Output the [X, Y] coordinate of the center of the cell containing the given text.  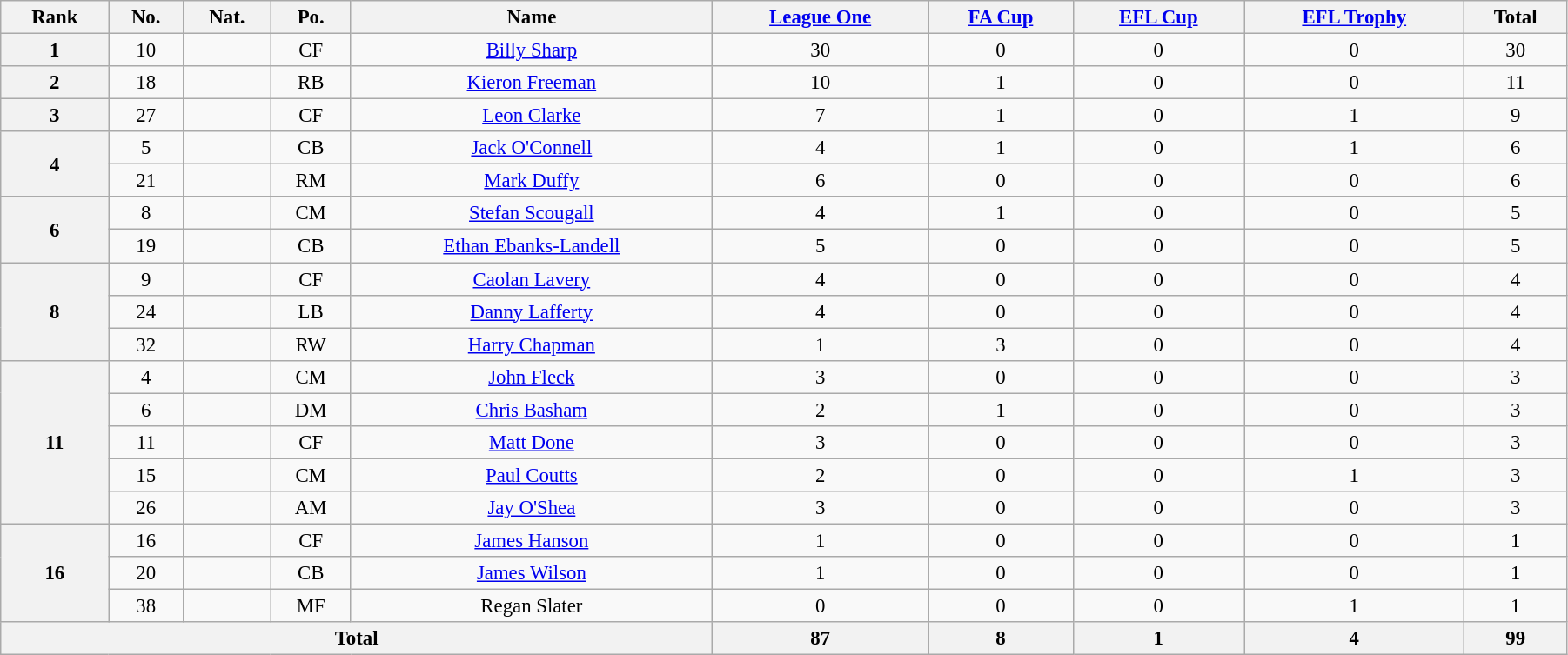
24 [146, 311]
DM [311, 410]
John Fleck [531, 377]
Harry Chapman [531, 344]
FA Cup [1001, 17]
James Hanson [531, 540]
20 [146, 573]
Danny Lafferty [531, 311]
MF [311, 606]
AM [311, 508]
Kieron Freeman [531, 83]
Stefan Scougall [531, 213]
19 [146, 246]
Po. [311, 17]
Jay O'Shea [531, 508]
Regan Slater [531, 606]
Billy Sharp [531, 50]
RM [311, 181]
EFL Trophy [1354, 17]
21 [146, 181]
James Wilson [531, 573]
26 [146, 508]
38 [146, 606]
Chris Basham [531, 410]
Ethan Ebanks-Landell [531, 246]
Leon Clarke [531, 116]
Paul Coutts [531, 475]
7 [821, 116]
Rank [55, 17]
Jack O'Connell [531, 148]
Mark Duffy [531, 181]
RB [311, 83]
18 [146, 83]
99 [1516, 638]
Caolan Lavery [531, 279]
LB [311, 311]
No. [146, 17]
32 [146, 344]
15 [146, 475]
Matt Done [531, 443]
Nat. [228, 17]
Name [531, 17]
EFL Cup [1159, 17]
27 [146, 116]
League One [821, 17]
RW [311, 344]
87 [821, 638]
